Capture the cell that displays the provided text and extract its (X, Y) central coordinate. 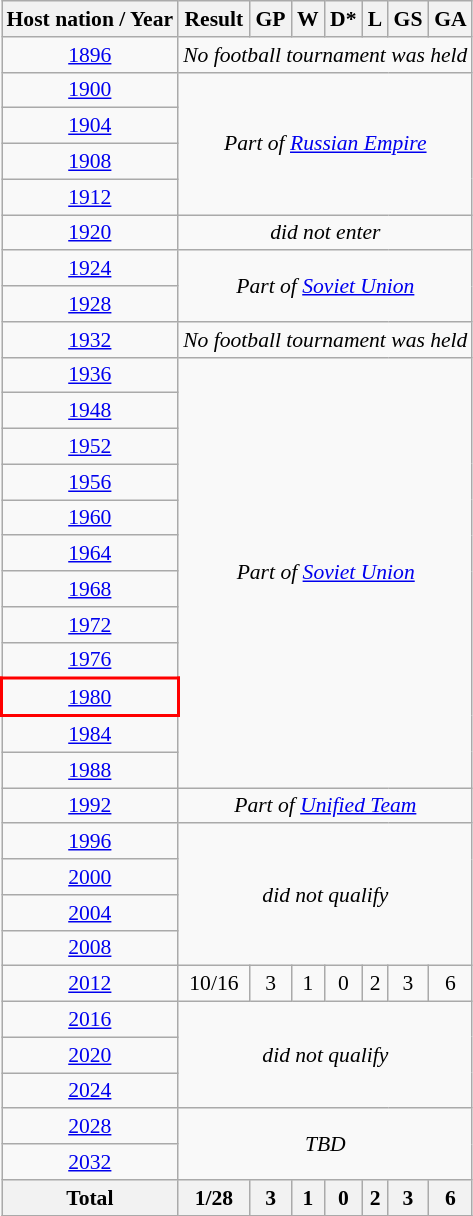
Part of Russian Empire (325, 143)
W (308, 19)
1980 (90, 698)
1900 (90, 90)
1920 (90, 233)
GS (408, 19)
GP (271, 19)
1956 (90, 482)
2012 (90, 984)
1992 (90, 806)
1924 (90, 269)
D* (343, 19)
2008 (90, 948)
Total (90, 1198)
1976 (90, 660)
1996 (90, 842)
Host nation / Year (90, 19)
1932 (90, 340)
2028 (90, 1127)
1928 (90, 304)
1988 (90, 770)
Result (214, 19)
Part of Unified Team (325, 806)
2004 (90, 913)
L (375, 19)
did not enter (325, 233)
2020 (90, 1055)
1972 (90, 625)
1984 (90, 734)
2024 (90, 1091)
GA (450, 19)
2000 (90, 877)
1904 (90, 126)
1936 (90, 375)
1964 (90, 554)
1/28 (214, 1198)
2032 (90, 1162)
1968 (90, 589)
1912 (90, 197)
1960 (90, 518)
1948 (90, 411)
1908 (90, 162)
2016 (90, 1020)
TBD (325, 1144)
10/16 (214, 984)
1952 (90, 447)
1896 (90, 55)
